Search for the cell housing the specified text and yield its [x, y] center coordinate. 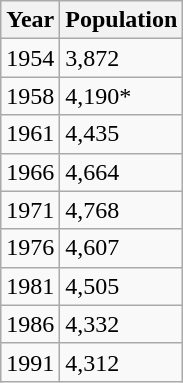
4,664 [122, 172]
1991 [30, 362]
3,872 [122, 58]
Year [30, 20]
4,435 [122, 134]
4,190* [122, 96]
4,505 [122, 286]
4,607 [122, 248]
1976 [30, 248]
4,768 [122, 210]
1986 [30, 324]
1966 [30, 172]
Population [122, 20]
1961 [30, 134]
1954 [30, 58]
4,332 [122, 324]
4,312 [122, 362]
1981 [30, 286]
1958 [30, 96]
1971 [30, 210]
